Return [x, y] of the center of cell containing provided text 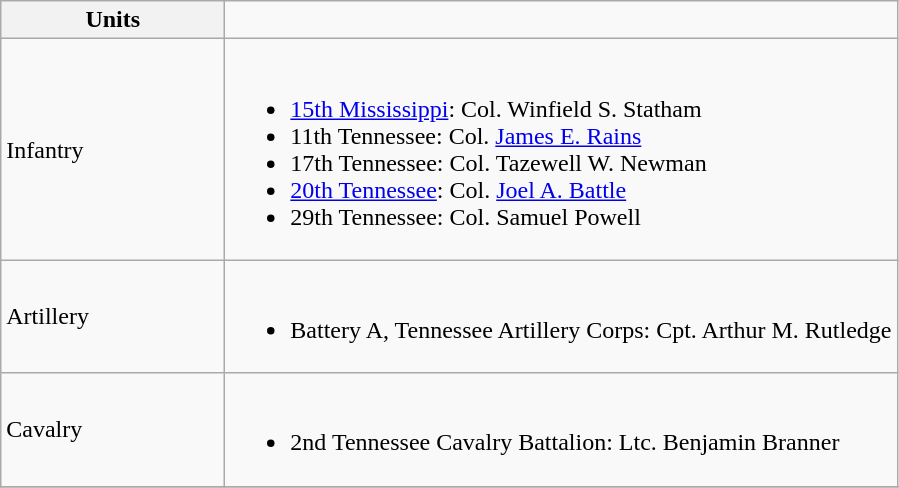
Units [113, 20]
Battery A, Tennessee Artillery Corps: Cpt. Arthur M. Rutledge [561, 316]
Artillery [113, 316]
Cavalry [113, 430]
Infantry [113, 150]
2nd Tennessee Cavalry Battalion: Ltc. Benjamin Branner [561, 430]
